Return the [X, Y] coordinate for the center point of the cell that contains the specified text.  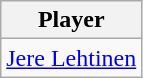
Player [72, 20]
Jere Lehtinen [72, 58]
